For the text-containing cell, return its midpoint in (x, y) coordinate format. 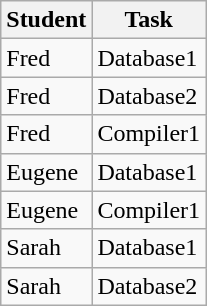
Task (149, 20)
Student (46, 20)
